Locate the cell with the specified text and output its [X, Y] center coordinate. 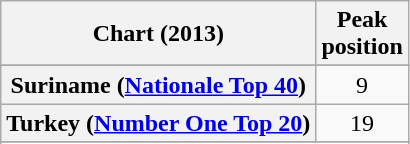
19 [362, 123]
9 [362, 85]
Chart (2013) [158, 34]
Suriname (Nationale Top 40) [158, 85]
Turkey (Number One Top 20) [158, 123]
Peakposition [362, 34]
